Search for the cell housing the specified text and yield its [x, y] center coordinate. 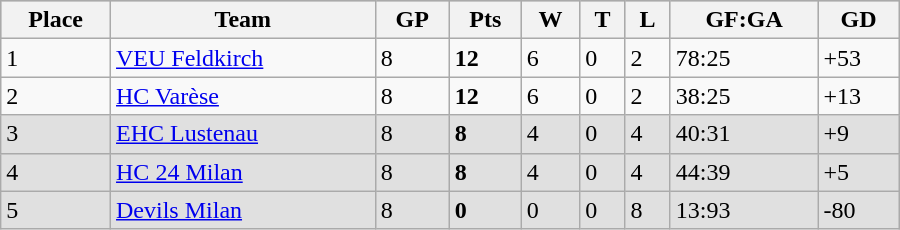
Devils Milan [244, 210]
Pts [485, 20]
Place [56, 20]
3 [56, 134]
44:39 [744, 172]
40:31 [744, 134]
+5 [858, 172]
T [602, 20]
+13 [858, 96]
+53 [858, 58]
VEU Feldkirch [244, 58]
GF:GA [744, 20]
GD [858, 20]
38:25 [744, 96]
L [648, 20]
+9 [858, 134]
HC 24 Milan [244, 172]
EHC Lustenau [244, 134]
1 [56, 58]
HC Varèse [244, 96]
W [550, 20]
Team [244, 20]
GP [412, 20]
78:25 [744, 58]
5 [56, 210]
-80 [858, 210]
13:93 [744, 210]
